Find where the given text appears and provide that cell's center as (X, Y) coordinate. 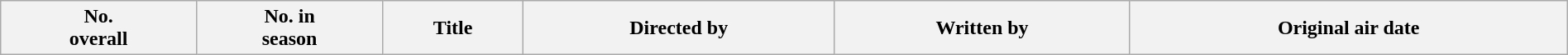
No.overall (99, 28)
Written by (982, 28)
Original air date (1348, 28)
No. inseason (289, 28)
Title (453, 28)
Directed by (678, 28)
